For the text-containing cell, return its midpoint in (X, Y) coordinate format. 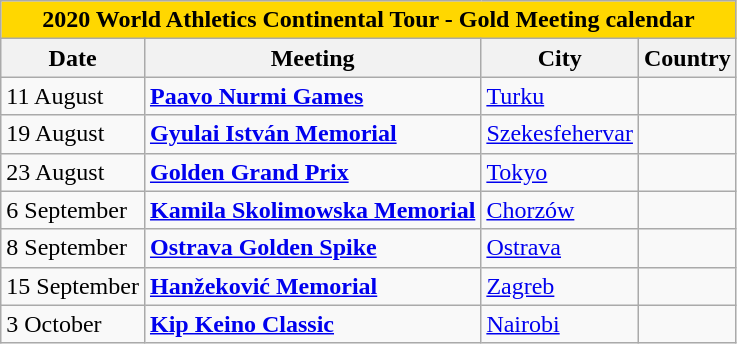
Country (687, 58)
Ostrava (560, 248)
Nairobi (560, 324)
Golden Grand Prix (312, 172)
11 August (73, 96)
Gyulai István Memorial (312, 134)
23 August (73, 172)
Zagreb (560, 286)
Meeting (312, 58)
Tokyo (560, 172)
Turku (560, 96)
City (560, 58)
Date (73, 58)
2020 World Athletics Continental Tour - Gold Meeting calendar (368, 20)
15 September (73, 286)
Ostrava Golden Spike (312, 248)
8 September (73, 248)
Kamila Skolimowska Memorial (312, 210)
19 August (73, 134)
Kip Keino Classic (312, 324)
3 October (73, 324)
Paavo Nurmi Games (312, 96)
6 September (73, 210)
Chorzów (560, 210)
Hanžeković Memorial (312, 286)
Szekesfehervar (560, 134)
